Extract the (x, y) coordinate from the center of the cell holding the provided text.  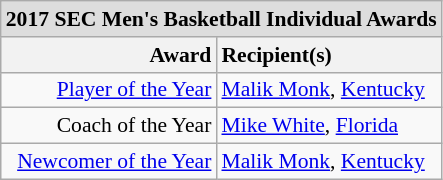
Player of the Year (109, 90)
2017 SEC Men's Basketball Individual Awards (222, 19)
Coach of the Year (109, 126)
Award (109, 55)
Newcomer of the Year (109, 162)
Mike White, Florida (328, 126)
Recipient(s) (328, 55)
